Extract the (x, y) coordinate from the center of the cell holding the provided text.  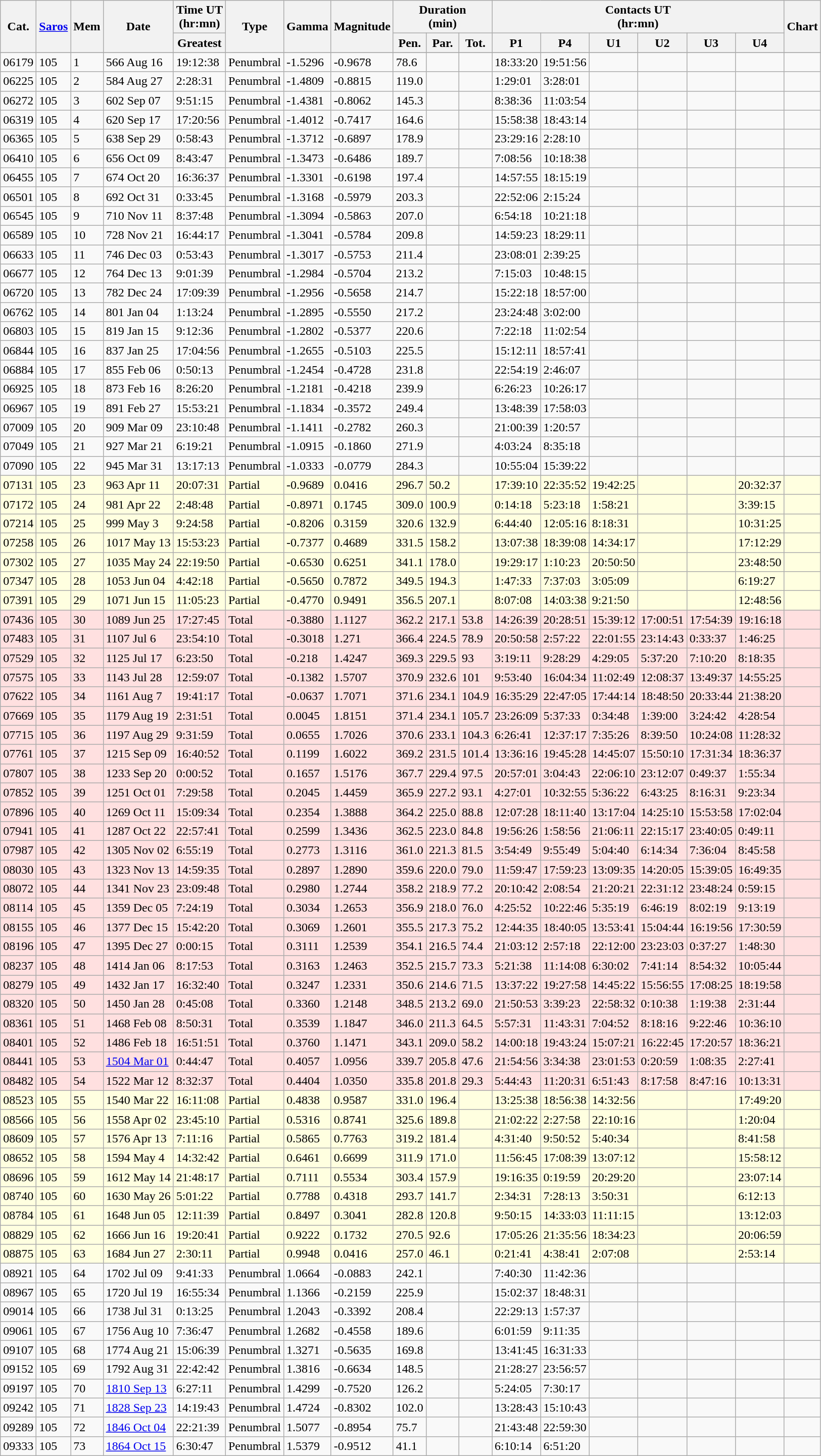
0:58:43 (199, 139)
356.9 (409, 908)
239.9 (409, 389)
06677 (18, 274)
73 (87, 1446)
-1.0333 (308, 466)
7:41:14 (662, 966)
225.9 (409, 1292)
19:43:24 (565, 1042)
16:35:29 (516, 696)
19:12:38 (199, 62)
303.4 (409, 1177)
257.0 (409, 1254)
11:05:23 (199, 600)
0.8741 (362, 1119)
Tot. (475, 43)
23:01:53 (613, 1062)
221.3 (443, 850)
339.7 (409, 1062)
1251 Oct 01 (138, 792)
53 (87, 1062)
09152 (18, 1369)
2:08:54 (565, 889)
3:02:00 (565, 312)
17:12:29 (760, 542)
58 (87, 1158)
23:26:09 (516, 716)
5:35:19 (613, 908)
6:51:43 (613, 1081)
-1.2181 (308, 389)
06803 (18, 331)
0:21:41 (516, 1254)
17 (87, 370)
801 Jan 04 (138, 312)
4:38:41 (565, 1254)
963 Apr 11 (138, 485)
41 (87, 831)
325.6 (409, 1119)
6:30:47 (199, 1446)
341.1 (409, 562)
0.5865 (308, 1138)
1:48:30 (760, 946)
12:48:56 (760, 600)
-0.5753 (362, 254)
218.0 (443, 908)
15:02:37 (516, 1292)
23:56:57 (565, 1369)
225.5 (409, 350)
17:20:56 (199, 120)
1738 Jul 31 (138, 1312)
19:45:28 (565, 754)
5:37:33 (565, 716)
19:16:18 (760, 620)
Saros (54, 26)
50.2 (443, 485)
21:00:39 (516, 427)
13:36:16 (516, 754)
217.3 (443, 927)
18:48:50 (662, 696)
0.0655 (308, 735)
346.0 (409, 1023)
148.5 (409, 1369)
1269 Oct 11 (138, 812)
46 (87, 927)
23:54:10 (199, 639)
207.0 (409, 216)
22:31:12 (662, 889)
13:09:35 (613, 869)
2:07:08 (613, 1254)
06844 (18, 350)
5:24:05 (516, 1388)
189.7 (409, 158)
13:48:39 (516, 408)
0:59:15 (760, 889)
4:03:24 (516, 446)
1504 Mar 01 (138, 1062)
0:10:38 (662, 1004)
855 Feb 06 (138, 370)
22:01:55 (613, 639)
3:04:43 (565, 773)
30 (87, 620)
225.0 (443, 812)
52 (87, 1042)
9:01:39 (199, 274)
17:08:25 (711, 985)
54 (87, 1081)
-0.9678 (362, 62)
369.2 (409, 754)
17:04:56 (199, 350)
1:08:35 (711, 1062)
21:02:22 (516, 1119)
6:19:27 (760, 581)
242.1 (409, 1273)
620 Sep 17 (138, 120)
370.6 (409, 735)
220.0 (443, 869)
126.2 (409, 1388)
13:53:41 (613, 927)
354.1 (409, 946)
1.271 (362, 639)
23:14:43 (662, 639)
1.1847 (362, 1023)
-0.6486 (362, 158)
46.1 (443, 1254)
08155 (18, 927)
0.3069 (308, 927)
22:15:17 (662, 831)
13:49:37 (711, 677)
21 (87, 446)
Type (255, 26)
-0.9512 (362, 1446)
15:22:18 (516, 293)
15:58:38 (516, 120)
0:37:27 (711, 946)
1594 May 4 (138, 1158)
22:29:13 (516, 1312)
22:19:50 (199, 562)
3 (87, 101)
Par. (443, 43)
0.2980 (308, 889)
1.2653 (362, 908)
-1.3041 (308, 235)
14:45:22 (613, 985)
819 Jan 15 (138, 331)
-1.1834 (308, 408)
23:23:03 (662, 946)
6:14:34 (662, 850)
209.0 (443, 1042)
18:56:38 (565, 1100)
0.4404 (308, 1081)
348.5 (409, 1004)
10:32:55 (565, 792)
5:23:18 (565, 504)
57 (87, 1138)
0:00:15 (199, 946)
07483 (18, 639)
20:10:42 (516, 889)
Pen. (409, 43)
331.5 (409, 542)
3:39:23 (565, 1004)
837 Jan 25 (138, 350)
14:00:18 (516, 1042)
07049 (18, 446)
16:11:08 (199, 1100)
22 (87, 466)
1359 Dec 05 (138, 908)
06179 (18, 62)
08361 (18, 1023)
271.9 (409, 446)
19:27:58 (565, 985)
873 Feb 16 (138, 389)
208.4 (409, 1312)
17:27:45 (199, 620)
602 Sep 07 (138, 101)
0.1745 (362, 504)
119.0 (409, 81)
0.7111 (308, 1177)
21:43:48 (516, 1427)
1702 Jul 09 (138, 1273)
08829 (18, 1235)
16:31:33 (565, 1350)
8:35:18 (565, 446)
Cat. (18, 26)
1.7026 (362, 735)
09289 (18, 1427)
22:58:32 (613, 1004)
08652 (18, 1158)
164.6 (409, 120)
1233 Sep 20 (138, 773)
9:22:46 (711, 1023)
36 (87, 735)
25 (87, 523)
12:44:35 (516, 927)
19 (87, 408)
07172 (18, 504)
8:02:19 (711, 908)
8:38:36 (516, 101)
-0.5103 (362, 350)
17:08:39 (565, 1158)
8:45:58 (760, 850)
17:30:59 (760, 927)
47 (87, 946)
-0.6198 (362, 177)
-0.1382 (308, 677)
223.0 (443, 831)
-1.3094 (308, 216)
16:36:37 (199, 177)
7:04:52 (613, 1023)
1774 Aug 21 (138, 1350)
71.5 (475, 985)
3:34:38 (565, 1062)
214.7 (409, 293)
0:34:48 (613, 716)
10:05:44 (760, 966)
231.5 (443, 754)
1161 Aug 7 (138, 696)
08401 (18, 1042)
U2 (662, 43)
-0.4770 (308, 600)
08566 (18, 1119)
215.7 (443, 966)
10:55:04 (516, 466)
28 (87, 581)
181.4 (443, 1138)
14:34:17 (613, 542)
2:57:22 (565, 639)
19:41:17 (199, 696)
249.4 (409, 408)
77.2 (475, 889)
0.2773 (308, 850)
365.9 (409, 792)
3:19:11 (516, 658)
1810 Sep 13 (138, 1388)
21:48:17 (199, 1177)
U3 (711, 43)
-0.2782 (362, 427)
20:50:50 (613, 562)
15:10:43 (565, 1408)
4:42:18 (199, 581)
22:52:06 (516, 196)
370.9 (409, 677)
-0.0637 (308, 696)
07347 (18, 581)
14:59:35 (199, 869)
73.3 (475, 966)
1.2331 (362, 985)
1:10:23 (565, 562)
9:55:49 (565, 850)
-0.5650 (308, 581)
9:11:35 (565, 1331)
104.9 (475, 696)
08921 (18, 1273)
4:25:52 (516, 908)
11 (87, 254)
14:19:43 (199, 1408)
1071 Jun 15 (138, 600)
84.8 (475, 831)
06225 (18, 81)
169.8 (409, 1350)
1:20:04 (760, 1119)
47.6 (475, 1062)
06501 (18, 196)
11:43:31 (565, 1023)
2:28:31 (199, 81)
7:37:03 (565, 581)
07090 (18, 466)
34 (87, 696)
19:42:25 (613, 485)
18:48:31 (565, 1292)
6:01:59 (516, 1331)
14:20:05 (662, 869)
18:36:37 (760, 754)
07941 (18, 831)
343.1 (409, 1042)
358.2 (409, 889)
06720 (18, 293)
196.4 (443, 1100)
58.2 (475, 1042)
205.8 (443, 1062)
9:50:52 (565, 1138)
3:54:49 (516, 850)
1648 Jun 05 (138, 1216)
0.6251 (362, 562)
-0.4728 (362, 370)
65 (87, 1292)
15:53:58 (711, 812)
1.4299 (308, 1388)
53.8 (475, 620)
1.3271 (308, 1350)
35 (87, 716)
1035 May 24 (138, 562)
8:07:08 (516, 600)
18:19:58 (760, 985)
11:03:54 (565, 101)
16:40:52 (199, 754)
13:25:38 (516, 1100)
4:29:05 (613, 658)
78.6 (409, 62)
1125 Jul 17 (138, 658)
1377 Dec 15 (138, 927)
09107 (18, 1350)
22:59:30 (565, 1427)
101.4 (475, 754)
1053 Jun 04 (138, 581)
-0.5784 (362, 235)
0.3360 (308, 1004)
157.9 (443, 1177)
7:24:19 (199, 908)
07622 (18, 696)
197.4 (409, 177)
15:58:12 (760, 1158)
23:10:48 (199, 427)
-1.2984 (308, 274)
909 Mar 09 (138, 427)
2:48:48 (199, 504)
51 (87, 1023)
201.8 (443, 1081)
88.8 (475, 812)
21:28:27 (516, 1369)
-0.5658 (362, 293)
18:33:20 (516, 62)
Chart (802, 26)
P4 (565, 43)
100.9 (443, 504)
15:53:23 (199, 542)
61 (87, 1216)
0.7872 (362, 581)
07761 (18, 754)
1323 Nov 13 (138, 869)
-1.3712 (308, 139)
9:23:34 (760, 792)
296.7 (409, 485)
-0.6897 (362, 139)
8:47:16 (711, 1081)
15:39:05 (711, 869)
1.2043 (308, 1312)
10:18:38 (565, 158)
2:46:07 (565, 370)
14:45:07 (613, 754)
62 (87, 1235)
24 (87, 504)
1558 Apr 02 (138, 1119)
0.5316 (308, 1119)
178.9 (409, 139)
692 Oct 31 (138, 196)
-0.5377 (362, 331)
97.5 (475, 773)
23:07:14 (760, 1177)
15:50:10 (662, 754)
1:39:00 (662, 716)
23 (87, 485)
49 (87, 985)
7:40:30 (516, 1273)
656 Oct 09 (138, 158)
6:51:20 (565, 1446)
7:15:03 (516, 274)
12:08:37 (662, 677)
17:44:14 (613, 696)
11:42:36 (565, 1273)
23:48:50 (760, 562)
18:40:05 (565, 927)
06272 (18, 101)
14:32:56 (613, 1100)
0:20:59 (662, 1062)
06545 (18, 216)
17:58:03 (565, 408)
32 (87, 658)
23:29:16 (516, 139)
349.5 (409, 581)
0.3247 (308, 985)
22:35:52 (565, 485)
Date (138, 26)
214.6 (443, 985)
6:54:18 (516, 216)
217.1 (443, 620)
0.2599 (308, 831)
1.0956 (362, 1062)
64 (87, 1273)
764 Dec 13 (138, 274)
1 (87, 62)
-1.3301 (308, 177)
369.3 (409, 658)
284.3 (409, 466)
69 (87, 1369)
06319 (18, 120)
0.5534 (362, 1177)
319.2 (409, 1138)
1:55:34 (760, 773)
0.4057 (308, 1062)
10 (87, 235)
40 (87, 812)
6:23:50 (199, 658)
0.9491 (362, 600)
0.4318 (362, 1196)
50 (87, 1004)
728 Nov 21 (138, 235)
08030 (18, 869)
22:10:16 (613, 1119)
5:57:31 (516, 1023)
981 Apr 22 (138, 504)
1089 Jun 25 (138, 620)
0:49:37 (711, 773)
361.0 (409, 850)
22:42:42 (199, 1369)
Contacts UT(hr:mn) (638, 17)
1:20:57 (565, 427)
15:04:44 (662, 927)
22:54:19 (516, 370)
07391 (18, 600)
13:17:04 (613, 812)
20 (87, 427)
8:50:31 (199, 1023)
09014 (18, 1312)
60 (87, 1196)
203.3 (409, 196)
U1 (613, 43)
0:44:47 (199, 1062)
1:46:25 (760, 639)
07302 (18, 562)
7:11:16 (199, 1138)
229.4 (443, 773)
20:50:58 (516, 639)
8:18:35 (760, 658)
07987 (18, 850)
320.6 (409, 523)
37 (87, 754)
17:05:26 (516, 1235)
16:55:34 (199, 1292)
Gamma (308, 26)
22:57:41 (199, 831)
11:02:54 (565, 331)
7:22:18 (516, 331)
Greatest (199, 43)
1432 Jan 17 (138, 985)
19:20:41 (199, 1235)
207.1 (443, 600)
1.3436 (362, 831)
7:36:47 (199, 1331)
-1.2655 (308, 350)
13 (87, 293)
14:33:03 (565, 1216)
18:39:08 (565, 542)
07258 (18, 542)
-1.3168 (308, 196)
335.8 (409, 1081)
0.3760 (308, 1042)
1:19:38 (711, 1004)
12:11:39 (199, 1216)
18:34:23 (613, 1235)
17:09:39 (199, 293)
15:09:34 (199, 812)
-1.2895 (308, 312)
2:27:58 (565, 1119)
8 (87, 196)
56 (87, 1119)
566 Aug 16 (138, 62)
132.9 (443, 523)
-1.0915 (308, 446)
371.6 (409, 696)
1341 Nov 23 (138, 889)
355.5 (409, 927)
-1.1411 (308, 427)
20:57:01 (516, 773)
92.6 (443, 1235)
0.8497 (308, 1216)
10:21:18 (565, 216)
6:26:23 (516, 389)
0.6699 (362, 1158)
72 (87, 1427)
20:28:51 (565, 620)
1.5077 (308, 1427)
189.8 (443, 1119)
26 (87, 542)
16:49:35 (760, 869)
11:56:45 (516, 1158)
19:51:56 (565, 62)
08482 (18, 1081)
18:29:11 (565, 235)
1468 Feb 08 (138, 1023)
7 (87, 177)
3:24:42 (711, 716)
-0.218 (308, 658)
19:16:35 (516, 1177)
2:30:11 (199, 1254)
9:24:58 (199, 523)
1:58:21 (613, 504)
1:13:24 (199, 312)
-0.2159 (362, 1292)
1:29:01 (516, 81)
19:56:26 (516, 831)
21:06:11 (613, 831)
17:39:10 (516, 485)
6:26:41 (516, 735)
29 (87, 600)
Duration(min) (443, 17)
P1 (516, 43)
1.2890 (362, 869)
22:21:39 (199, 1427)
59 (87, 1177)
6:12:13 (760, 1196)
07896 (18, 812)
39 (87, 792)
1864 Oct 15 (138, 1446)
13:41:45 (516, 1350)
-0.5863 (362, 216)
927 Mar 21 (138, 446)
0:45:08 (199, 1004)
359.6 (409, 869)
08875 (18, 1254)
-0.8971 (308, 504)
1.5379 (308, 1446)
0.2354 (308, 812)
10:48:15 (565, 274)
8:17:58 (662, 1081)
6:44:40 (516, 523)
-0.5550 (362, 312)
232.6 (443, 677)
-0.8302 (362, 1408)
41.1 (409, 1446)
5:36:22 (613, 792)
81.5 (475, 850)
145.3 (409, 101)
1666 Jun 16 (138, 1235)
22:12:00 (613, 946)
14:55:25 (760, 677)
-0.1860 (362, 446)
141.7 (443, 1196)
-1.2454 (308, 370)
8:41:58 (760, 1138)
27 (87, 562)
1414 Jan 06 (138, 966)
-0.5979 (362, 196)
31 (87, 639)
1.2601 (362, 927)
178.0 (443, 562)
74.4 (475, 946)
44 (87, 889)
7:10:20 (711, 658)
18:57:41 (565, 350)
23:45:10 (199, 1119)
07669 (18, 716)
14:26:39 (516, 620)
18:43:14 (565, 120)
1:47:33 (516, 581)
21:03:12 (516, 946)
10:31:25 (760, 523)
-0.7520 (362, 1388)
7:29:58 (199, 792)
14:03:38 (565, 600)
9:41:33 (199, 1273)
U4 (760, 43)
104.3 (475, 735)
2:53:14 (760, 1254)
8:54:32 (711, 966)
1.4247 (362, 658)
102.0 (409, 1408)
21:20:21 (613, 889)
1.0350 (362, 1081)
1215 Sep 09 (138, 754)
674 Oct 20 (138, 177)
09197 (18, 1388)
-1.4012 (308, 120)
93.1 (475, 792)
71 (87, 1408)
282.8 (409, 1216)
6:43:25 (662, 792)
-0.3392 (362, 1312)
23:08:01 (516, 254)
8:18:31 (613, 523)
9:53:40 (516, 677)
Mem (87, 26)
13:28:43 (516, 1408)
-0.5704 (362, 274)
1612 May 14 (138, 1177)
1486 Feb 18 (138, 1042)
11:28:32 (760, 735)
07807 (18, 773)
75.7 (409, 1427)
08523 (18, 1100)
10:22:46 (565, 908)
0.9222 (308, 1235)
20:32:37 (760, 485)
23:09:48 (199, 889)
29.3 (475, 1081)
1395 Dec 27 (138, 946)
06884 (18, 370)
367.7 (409, 773)
371.4 (409, 716)
1.2744 (362, 889)
0:49:11 (760, 831)
-0.8206 (308, 523)
-1.3017 (308, 254)
13:37:22 (516, 985)
1522 Mar 12 (138, 1081)
9:28:29 (565, 658)
23:48:24 (711, 889)
15:39:22 (565, 466)
06455 (18, 177)
16:19:56 (711, 927)
75.2 (475, 927)
06967 (18, 408)
14:57:55 (516, 177)
293.7 (409, 1196)
8:43:47 (199, 158)
1.6022 (362, 754)
07009 (18, 427)
8:16:31 (711, 792)
10:13:31 (760, 1081)
1143 Jul 28 (138, 677)
1.1127 (362, 620)
584 Aug 27 (138, 81)
-0.8954 (362, 1427)
362.5 (409, 831)
9:50:15 (516, 1216)
999 May 3 (138, 523)
16 (87, 350)
8:18:16 (662, 1023)
9:13:19 (760, 908)
4 (87, 120)
18:57:00 (565, 293)
0:14:18 (516, 504)
0:33:37 (711, 639)
23:24:48 (516, 312)
6:46:19 (662, 908)
9 (87, 216)
08441 (18, 1062)
08072 (18, 889)
08967 (18, 1292)
5:21:38 (516, 966)
2:28:10 (565, 139)
0.2897 (308, 869)
11:11:15 (613, 1216)
4:28:54 (760, 716)
08696 (18, 1177)
1.5707 (362, 677)
4:31:40 (516, 1138)
0.4838 (308, 1100)
0.1657 (308, 773)
1540 Mar 22 (138, 1100)
229.5 (443, 658)
Time UT(hr:mn) (199, 17)
55 (87, 1100)
-0.5635 (362, 1350)
9:51:15 (199, 101)
3:39:15 (760, 504)
07852 (18, 792)
158.2 (443, 542)
891 Feb 27 (138, 408)
10:26:17 (565, 389)
08279 (18, 985)
5:01:22 (199, 1196)
0:00:52 (199, 773)
11:14:08 (565, 966)
-0.7377 (308, 542)
-0.4558 (362, 1331)
8:32:37 (199, 1081)
14:59:23 (516, 235)
09333 (18, 1446)
2:15:24 (565, 196)
-0.3018 (308, 639)
311.9 (409, 1158)
1305 Nov 02 (138, 850)
260.3 (409, 427)
17:54:39 (711, 620)
21:35:56 (565, 1235)
14:25:10 (662, 812)
16:32:40 (199, 985)
20:07:31 (199, 485)
7:36:04 (711, 850)
8:17:53 (199, 966)
6 (87, 158)
79.0 (475, 869)
9:31:59 (199, 735)
45 (87, 908)
224.5 (443, 639)
93 (475, 658)
0.1732 (362, 1235)
1450 Jan 28 (138, 1004)
8:39:50 (662, 735)
233.1 (443, 735)
1.7071 (362, 696)
68 (87, 1350)
105.7 (475, 716)
22:06:10 (613, 773)
07131 (18, 485)
8:37:48 (199, 216)
Magnitude (362, 26)
08237 (18, 966)
-0.0883 (362, 1273)
1.2539 (362, 946)
1.1471 (362, 1042)
21:38:20 (760, 696)
64.5 (475, 1023)
0.6461 (308, 1158)
1.4724 (308, 1408)
5 (87, 139)
-0.3880 (308, 620)
0.3034 (308, 908)
23:40:05 (711, 831)
1576 Apr 13 (138, 1138)
216.5 (443, 946)
2 (87, 81)
331.0 (409, 1100)
78.9 (475, 639)
2:39:25 (565, 254)
220.6 (409, 331)
19:29:17 (516, 562)
09242 (18, 1408)
9:12:36 (199, 331)
67 (87, 1331)
211.4 (409, 254)
6:10:14 (516, 1446)
13:07:12 (613, 1158)
08784 (18, 1216)
07575 (18, 677)
309.0 (409, 504)
18:36:21 (760, 1042)
12 (87, 274)
1792 Aug 31 (138, 1369)
42 (87, 850)
06762 (18, 312)
17:49:20 (760, 1100)
1.8151 (362, 716)
13:12:03 (760, 1216)
1846 Oct 04 (138, 1427)
356.5 (409, 600)
1.3888 (362, 812)
1.3116 (362, 850)
43 (87, 869)
0.4689 (362, 542)
12:59:07 (199, 677)
13:07:38 (516, 542)
15:42:20 (199, 927)
06589 (18, 235)
6:30:02 (613, 966)
0.3041 (362, 1216)
15:56:55 (662, 985)
07436 (18, 620)
-0.7417 (362, 120)
2:31:51 (199, 716)
2:34:31 (516, 1196)
15:53:21 (199, 408)
0.3159 (362, 523)
1.3816 (308, 1369)
-0.9689 (308, 485)
-0.4218 (362, 389)
710 Nov 11 (138, 216)
1107 Jul 6 (138, 639)
33 (87, 677)
06365 (18, 139)
15:12:11 (516, 350)
227.2 (443, 792)
21:50:53 (516, 1004)
2:27:41 (760, 1062)
-1.4809 (308, 81)
1287 Oct 22 (138, 831)
171.0 (443, 1158)
63 (87, 1254)
1:58:56 (565, 831)
1.1366 (308, 1292)
217.2 (409, 312)
-0.3572 (362, 408)
638 Sep 29 (138, 139)
11:59:47 (516, 869)
8:26:20 (199, 389)
270.5 (409, 1235)
6:55:19 (199, 850)
1.4459 (362, 792)
13:17:13 (199, 466)
20:33:44 (711, 696)
17:20:57 (711, 1042)
07529 (18, 658)
76.0 (475, 908)
0.3111 (308, 946)
1.2682 (308, 1331)
9:21:50 (613, 600)
0.3539 (308, 1023)
364.2 (409, 812)
08114 (18, 908)
0:33:45 (199, 196)
746 Dec 03 (138, 254)
1756 Aug 10 (138, 1331)
945 Mar 31 (138, 466)
1.5176 (362, 773)
231.8 (409, 370)
10:24:08 (711, 735)
0.0045 (308, 716)
7:28:13 (565, 1196)
15:07:21 (613, 1042)
-0.6634 (362, 1369)
7:30:17 (565, 1388)
1720 Jul 19 (138, 1292)
06925 (18, 389)
08740 (18, 1196)
-0.8815 (362, 81)
1630 May 26 (138, 1196)
17:59:23 (565, 869)
16:51:51 (199, 1042)
-0.6530 (308, 562)
18:15:19 (565, 177)
20:29:20 (613, 1177)
48 (87, 966)
0.1199 (308, 754)
11:02:49 (613, 677)
1.2463 (362, 966)
06633 (18, 254)
5:40:34 (613, 1138)
16:04:34 (565, 677)
1197 Aug 29 (138, 735)
366.4 (409, 639)
211.3 (443, 1023)
16:44:17 (199, 235)
2:31:44 (760, 1004)
1.0664 (308, 1273)
11:20:31 (565, 1081)
3:50:31 (613, 1196)
4:27:01 (516, 792)
5:44:43 (516, 1081)
15:06:39 (199, 1350)
7:35:26 (613, 735)
-0.8062 (362, 101)
-1.4381 (308, 101)
352.5 (409, 966)
7:08:56 (516, 158)
17:00:51 (662, 620)
2:57:18 (565, 946)
15:39:12 (613, 620)
12:05:16 (565, 523)
209.8 (409, 235)
194.3 (443, 581)
362.2 (409, 620)
21:54:56 (516, 1062)
20:06:59 (760, 1235)
22:47:05 (565, 696)
350.6 (409, 985)
18:11:40 (565, 812)
38 (87, 773)
189.6 (409, 1331)
0.2045 (308, 792)
1.2148 (362, 1004)
09061 (18, 1331)
12:07:28 (516, 812)
07715 (18, 735)
1017 May 13 (138, 542)
6:19:21 (199, 446)
23:12:07 (662, 773)
-1.3473 (308, 158)
14:32:42 (199, 1158)
0:13:25 (199, 1312)
6:27:11 (199, 1388)
0:50:13 (199, 370)
17:02:04 (760, 812)
08196 (18, 946)
15 (87, 331)
18 (87, 389)
06410 (18, 158)
218.9 (443, 889)
17:31:34 (711, 754)
120.8 (443, 1216)
14 (87, 312)
1179 Aug 19 (138, 716)
5:37:20 (662, 658)
782 Dec 24 (138, 293)
-1.5296 (308, 62)
3:28:01 (565, 81)
08320 (18, 1004)
0.7788 (308, 1196)
08609 (18, 1138)
-1.2956 (308, 293)
0.3163 (308, 966)
-0.0779 (362, 466)
101 (475, 677)
3:05:09 (613, 581)
16:22:45 (662, 1042)
10:36:10 (760, 1023)
5:04:40 (613, 850)
0:53:43 (199, 254)
0:19:59 (565, 1177)
69.0 (475, 1004)
66 (87, 1312)
0.9587 (362, 1100)
12:37:17 (565, 735)
1:57:37 (565, 1312)
70 (87, 1388)
07214 (18, 523)
0.7763 (362, 1138)
1684 Jun 27 (138, 1254)
1828 Sep 23 (138, 1408)
0.9948 (308, 1254)
-1.2802 (308, 331)
